Output the (X, Y) coordinate of the center of the cell containing the given text.  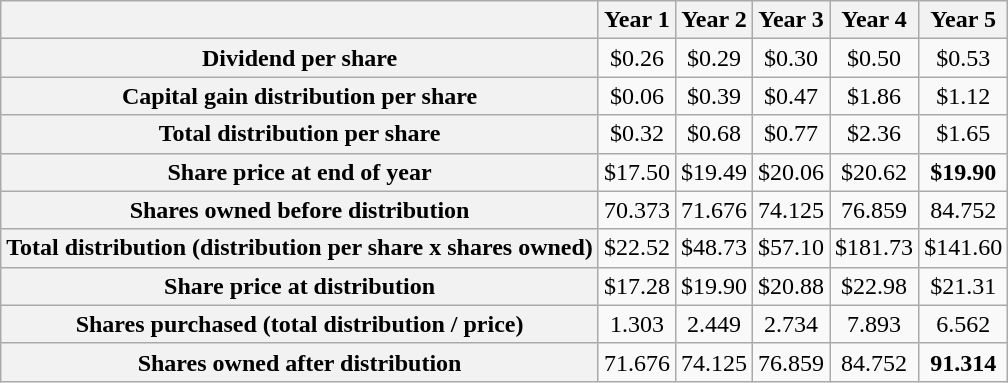
Total distribution per share (300, 134)
Dividend per share (300, 58)
$21.31 (964, 286)
Year 2 (714, 20)
$20.06 (790, 172)
$22.52 (636, 248)
$0.06 (636, 96)
$22.98 (874, 286)
$19.49 (714, 172)
$181.73 (874, 248)
2.734 (790, 324)
$2.36 (874, 134)
Total distribution (distribution per share x shares owned) (300, 248)
$0.68 (714, 134)
$141.60 (964, 248)
1.303 (636, 324)
Shares owned before distribution (300, 210)
$1.86 (874, 96)
$20.62 (874, 172)
$17.50 (636, 172)
Share price at distribution (300, 286)
$0.77 (790, 134)
$57.10 (790, 248)
$0.39 (714, 96)
$17.28 (636, 286)
Year 4 (874, 20)
$0.50 (874, 58)
6.562 (964, 324)
$0.29 (714, 58)
$0.53 (964, 58)
Shares owned after distribution (300, 362)
$20.88 (790, 286)
$0.30 (790, 58)
Share price at end of year (300, 172)
Shares purchased (total distribution / price) (300, 324)
Capital gain distribution per share (300, 96)
$0.47 (790, 96)
2.449 (714, 324)
$0.32 (636, 134)
70.373 (636, 210)
7.893 (874, 324)
$1.12 (964, 96)
$0.26 (636, 58)
Year 5 (964, 20)
Year 3 (790, 20)
91.314 (964, 362)
$48.73 (714, 248)
$1.65 (964, 134)
Year 1 (636, 20)
